Provide the (x, y) coordinate of the cell's center where the given text is located.  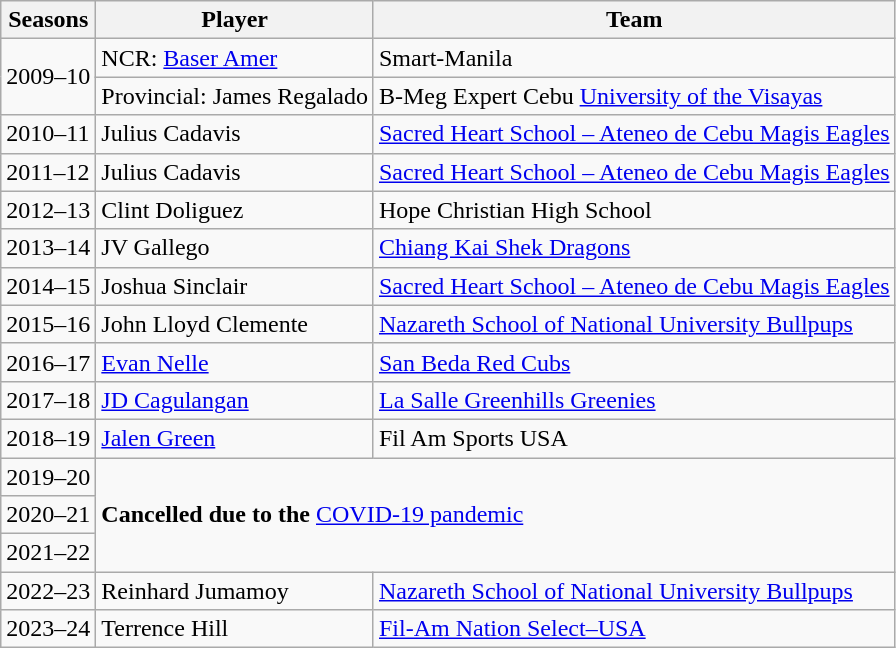
Cancelled due to the COVID-19 pandemic (496, 515)
Chiang Kai Shek Dragons (634, 248)
2022–23 (48, 591)
Terrence Hill (235, 629)
2009–10 (48, 77)
NCR: Baser Amer (235, 58)
Provincial: James Regalado (235, 96)
2011–12 (48, 172)
2023–24 (48, 629)
2020–21 (48, 515)
Seasons (48, 20)
2014–15 (48, 286)
JV Gallego (235, 248)
Hope Christian High School (634, 210)
2010–11 (48, 134)
Fil-Am Nation Select–USA (634, 629)
Evan Nelle (235, 362)
2021–22 (48, 553)
Clint Doliguez (235, 210)
2019–20 (48, 477)
2016–17 (48, 362)
John Lloyd Clemente (235, 324)
La Salle Greenhills Greenies (634, 400)
Joshua Sinclair (235, 286)
Reinhard Jumamoy (235, 591)
Smart-Manila (634, 58)
Jalen Green (235, 438)
San Beda Red Cubs (634, 362)
B-Meg Expert Cebu University of the Visayas (634, 96)
Fil Am Sports USA (634, 438)
2018–19 (48, 438)
2013–14 (48, 248)
2012–13 (48, 210)
Team (634, 20)
2017–18 (48, 400)
Player (235, 20)
2015–16 (48, 324)
JD Cagulangan (235, 400)
